Identify which cell holds the provided text, then report its (X, Y) central coordinate. 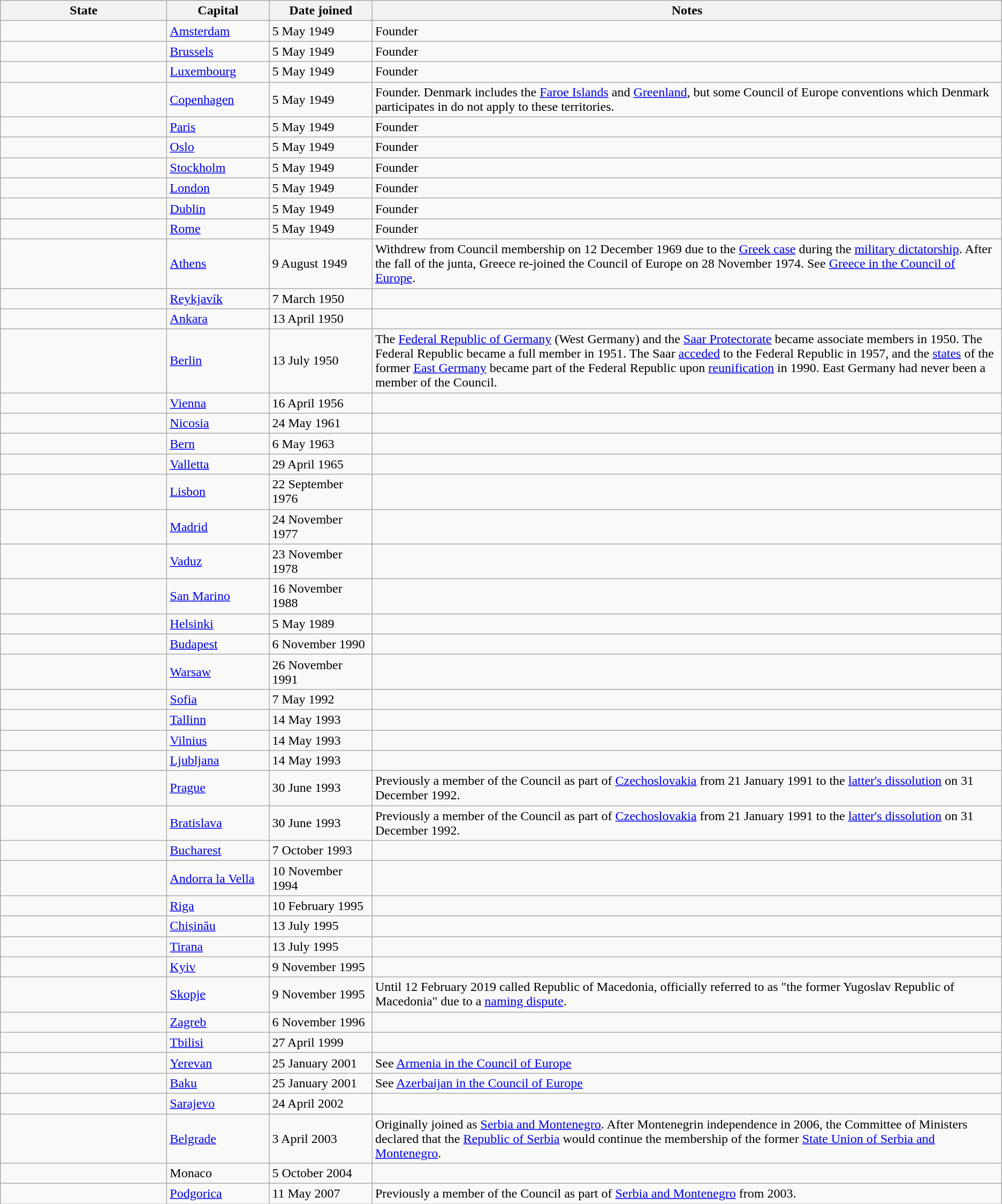
10 November 1994 (321, 878)
San Marino (218, 596)
Madrid (218, 527)
See Azerbaijan in the Council of Europe (687, 1083)
Paris (218, 127)
Sarajevo (218, 1103)
13 April 1950 (321, 319)
16 November 1988 (321, 596)
9 August 1949 (321, 263)
Monaco (218, 1173)
Ankara (218, 319)
6 May 1963 (321, 444)
Until 12 February 2019 called Republic of Macedonia, officially referred to as "the former Yugoslav Republic of Macedonia" due to a naming dispute. (687, 995)
13 July 1950 (321, 361)
Vienna (218, 403)
Lisbon (218, 491)
Kyiv (218, 967)
Helsinki (218, 624)
Bratislava (218, 823)
6 November 1990 (321, 644)
Berlin (218, 361)
7 October 1993 (321, 851)
Budapest (218, 644)
Date joined (321, 11)
Yerevan (218, 1063)
Riga (218, 906)
Podgorica (218, 1194)
29 April 1965 (321, 464)
Tallinn (218, 720)
Skopje (218, 995)
5 May 1989 (321, 624)
Reykjavík (218, 298)
5 October 2004 (321, 1173)
Zagreb (218, 1022)
Prague (218, 788)
Athens (218, 263)
Dublin (218, 208)
3 April 2003 (321, 1138)
State (83, 11)
Chișinău (218, 926)
Bern (218, 444)
Amsterdam (218, 31)
10 February 1995 (321, 906)
6 November 1996 (321, 1022)
26 November 1991 (321, 671)
Bucharest (218, 851)
Notes (687, 11)
7 March 1950 (321, 298)
22 September 1976 (321, 491)
Vilnius (218, 740)
Brussels (218, 51)
See Armenia in the Council of Europe (687, 1063)
Tbilisi (218, 1042)
Andorra la Vella (218, 878)
Ljubljana (218, 761)
Valletta (218, 464)
Sofia (218, 699)
11 May 2007 (321, 1194)
16 April 1956 (321, 403)
Tirana (218, 946)
Capital (218, 11)
Luxembourg (218, 72)
24 May 1961 (321, 423)
Nicosia (218, 423)
Oslo (218, 147)
7 May 1992 (321, 699)
Vaduz (218, 561)
Belgrade (218, 1138)
Stockholm (218, 168)
27 April 1999 (321, 1042)
Copenhagen (218, 100)
24 April 2002 (321, 1103)
Previously a member of the Council as part of Serbia and Montenegro from 2003. (687, 1194)
23 November 1978 (321, 561)
Baku (218, 1083)
Rome (218, 229)
24 November 1977 (321, 527)
London (218, 188)
Warsaw (218, 671)
